Return (X, Y) of the center of cell containing provided text 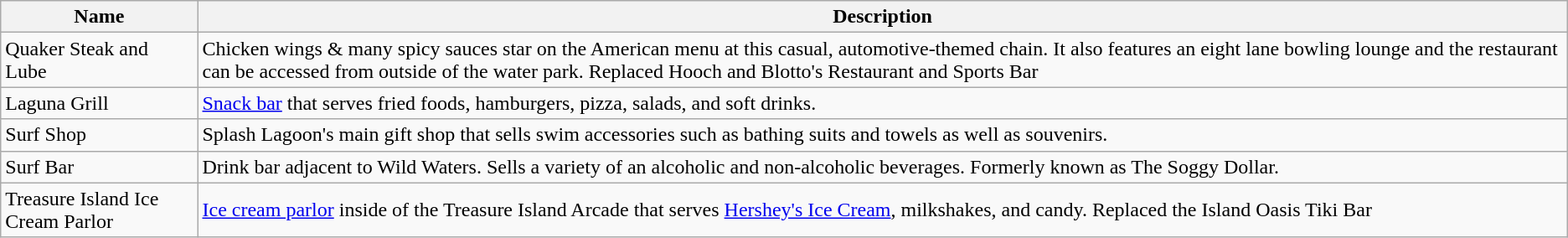
Description (883, 17)
Drink bar adjacent to Wild Waters. Sells a variety of an alcoholic and non-alcoholic beverages. Formerly known as The Soggy Dollar. (883, 167)
Surf Shop (99, 135)
Quaker Steak and Lube (99, 60)
Name (99, 17)
Snack bar that serves fried foods, hamburgers, pizza, salads, and soft drinks. (883, 103)
Surf Bar (99, 167)
Splash Lagoon's main gift shop that sells swim accessories such as bathing suits and towels as well as souvenirs. (883, 135)
Ice cream parlor inside of the Treasure Island Arcade that serves Hershey's Ice Cream, milkshakes, and candy. Replaced the Island Oasis Tiki Bar (883, 210)
Laguna Grill (99, 103)
Treasure Island Ice Cream Parlor (99, 210)
